Provide the (X, Y) coordinate of the cell's center where the given text is located.  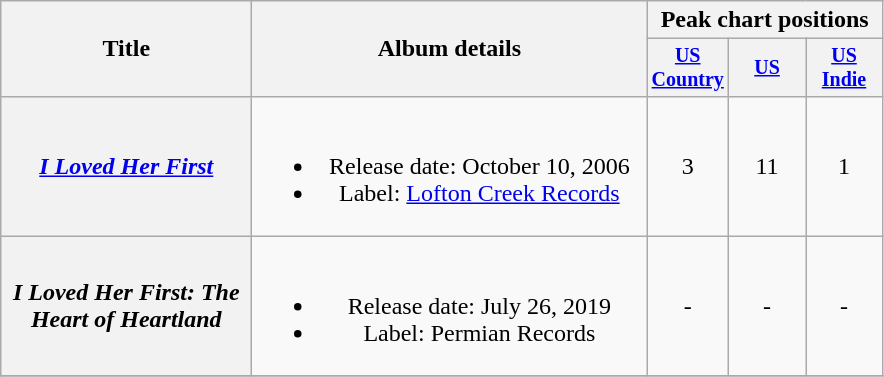
I Loved Her First (126, 166)
Release date: October 10, 2006Label: Lofton Creek Records (450, 166)
1 (844, 166)
11 (768, 166)
US Country (688, 68)
Peak chart positions (765, 20)
US (768, 68)
Title (126, 49)
3 (688, 166)
Release date: July 26, 2019Label: Permian Records (450, 306)
I Loved Her First: The Heart of Heartland (126, 306)
US Indie (844, 68)
Album details (450, 49)
